Return [X, Y] of the center of cell containing provided text 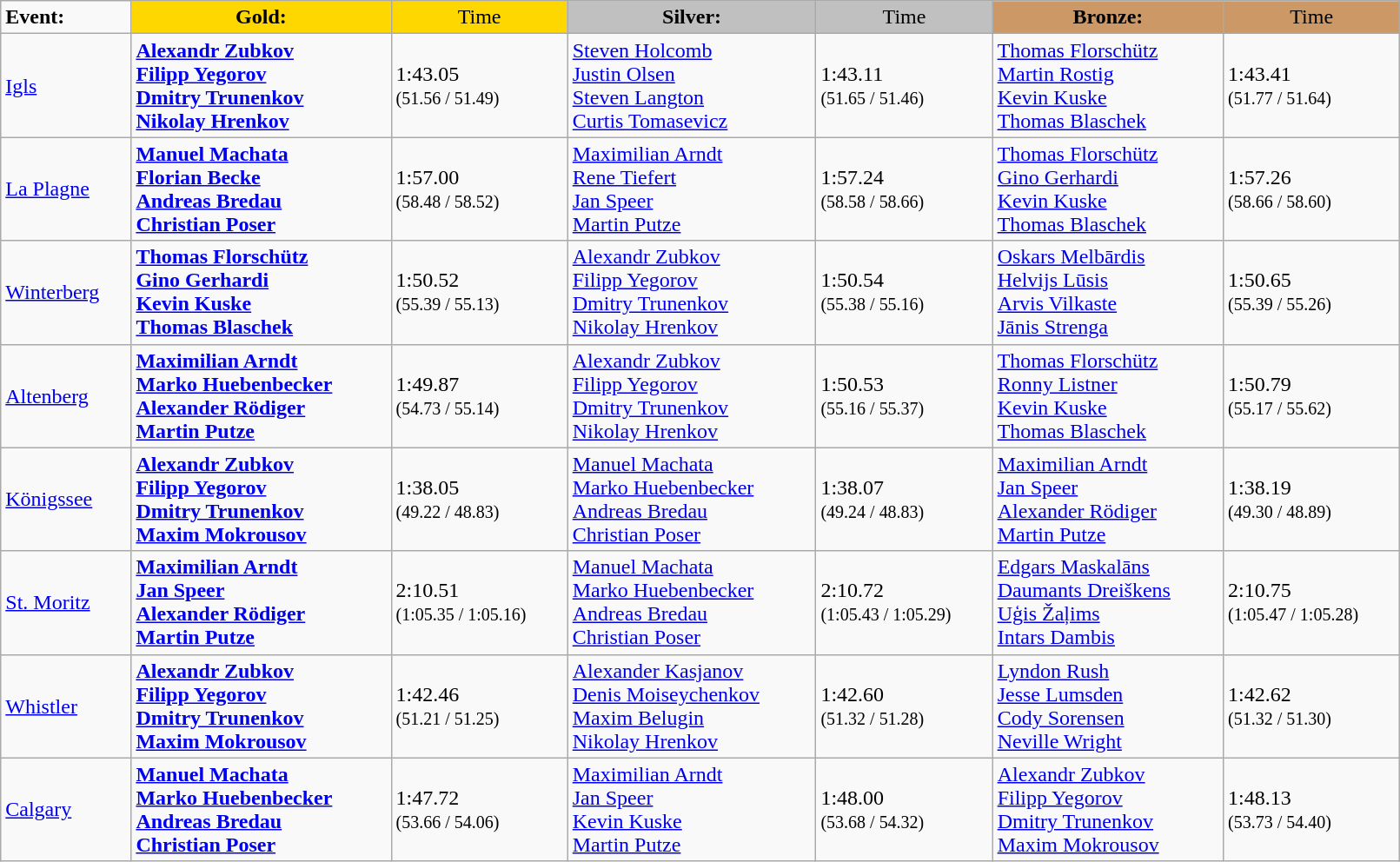
St. Moritz [66, 603]
2:10.51 (1:05.35 / 1:05.16) [480, 603]
1:48.13 (53.73 / 54.40) [1312, 810]
1:49.87 (54.73 / 55.14) [480, 396]
1:38.19 (49.30 / 48.89) [1312, 499]
Silver: [692, 17]
Maximilian ArndtMarko HuebenbeckerAlexander RödigerMartin Putze [261, 396]
Maximilian ArndtJan SpeerKevin KuskeMartin Putze [692, 810]
Bronze: [1107, 17]
Event: [66, 17]
Manuel MachataFlorian BeckeAndreas BredauChristian Poser [261, 189]
1:42.60 (51.32 / 51.28) [904, 706]
Winterberg [66, 292]
1:57.00 (58.48 / 58.52) [480, 189]
1:43.11 (51.65 / 51.46) [904, 85]
Calgary [66, 810]
1:50.79 (55.17 / 55.62) [1312, 396]
Lyndon RushJesse LumsdenCody SorensenNeville Wright [1107, 706]
Maximilian ArndtRene TiefertJan SpeerMartin Putze [692, 189]
1:42.62 (51.32 / 51.30) [1312, 706]
Königssee [66, 499]
Oskars MelbārdisHelvijs LūsisArvis VilkasteJānis Strenga [1107, 292]
1:43.05 (51.56 / 51.49) [480, 85]
1:57.26 (58.66 / 58.60) [1312, 189]
1:48.00 (53.68 / 54.32) [904, 810]
1:50.53 (55.16 / 55.37) [904, 396]
2:10.72 (1:05.43 / 1:05.29) [904, 603]
Whistler [66, 706]
1:38.07 (49.24 / 48.83) [904, 499]
Alexander KasjanovDenis MoiseychenkovMaxim BeluginNikolay Hrenkov [692, 706]
1:50.52 (55.39 / 55.13) [480, 292]
Gold: [261, 17]
La Plagne [66, 189]
1:50.65 (55.39 / 55.26) [1312, 292]
1:38.05 (49.22 / 48.83) [480, 499]
2:10.75 (1:05.47 / 1:05.28) [1312, 603]
1:43.41 (51.77 / 51.64) [1312, 85]
1:42.46 (51.21 / 51.25) [480, 706]
1:50.54 (55.38 / 55.16) [904, 292]
1:47.72 (53.66 / 54.06) [480, 810]
Edgars MaskalānsDaumants DreiškensUģis ŽaļimsIntars Dambis [1107, 603]
Thomas FlorschützMartin RostigKevin KuskeThomas Blaschek [1107, 85]
Thomas FlorschützRonny ListnerKevin KuskeThomas Blaschek [1107, 396]
1:57.24 (58.58 / 58.66) [904, 189]
Igls [66, 85]
Altenberg [66, 396]
Steven HolcombJustin OlsenSteven LangtonCurtis Tomasevicz [692, 85]
